Detect which cell encompasses the target text, then output its (x, y) center coordinate. 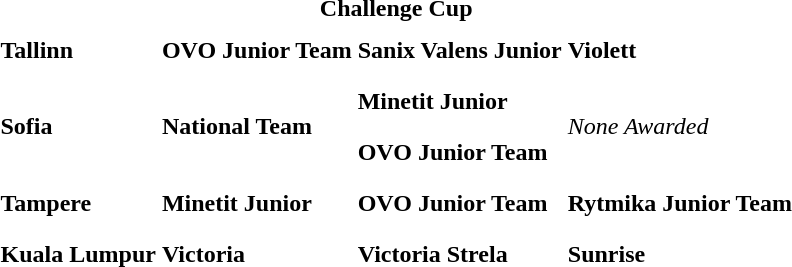
National Team (256, 126)
Sanix Valens Junior (460, 50)
